Determine the [X, Y] coordinate at the center of the cell enclosing the given text.  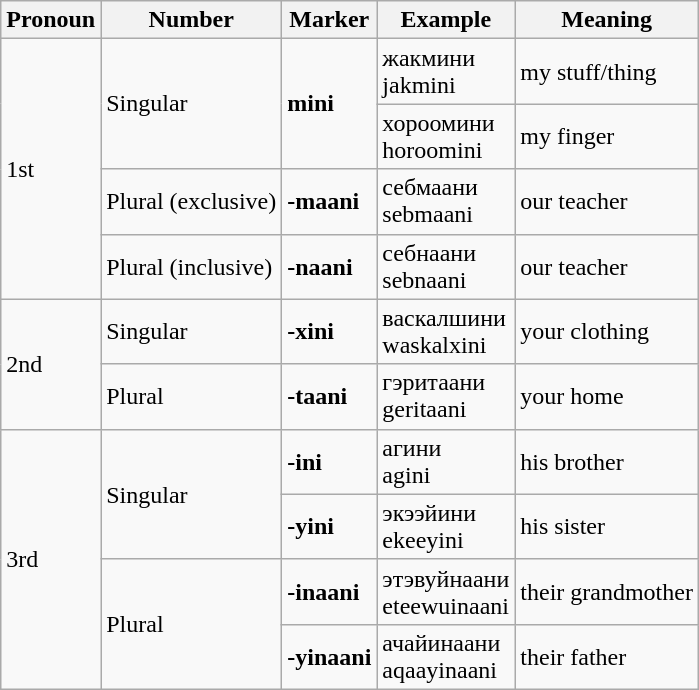
ачайинааниaqaayinaani [446, 656]
mini [330, 104]
-naani [330, 266]
васкалшиниwaskalxini [446, 332]
гэритааниgeritaani [446, 396]
-inaani [330, 592]
-yinaani [330, 656]
their grandmother [607, 592]
my finger [607, 136]
Plural (inclusive) [192, 266]
экээйиниekeeyini [446, 526]
his sister [607, 526]
your home [607, 396]
my stuff/thing [607, 72]
your clothing [607, 332]
этэвуйнааниeteewuinaani [446, 592]
1st [51, 169]
хорооминиhoroomini [446, 136]
Meaning [607, 20]
Number [192, 20]
Plural (exclusive) [192, 202]
себнааниsebnaani [446, 266]
-ini [330, 462]
себмааниsebmaani [446, 202]
агиниagini [446, 462]
-yini [330, 526]
-xini [330, 332]
his brother [607, 462]
-taani [330, 396]
жакминиjakmini [446, 72]
-maani [330, 202]
Example [446, 20]
their father [607, 656]
Marker [330, 20]
3rd [51, 559]
2nd [51, 364]
Pronoun [51, 20]
